Search for the cell housing the specified text and yield its [x, y] center coordinate. 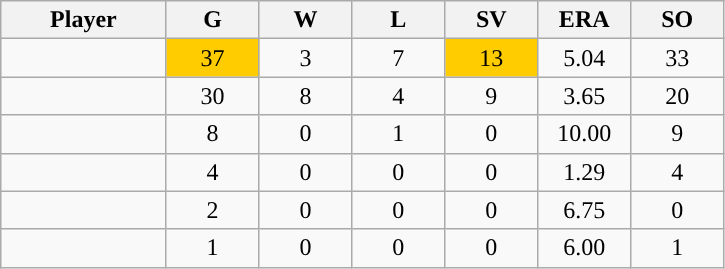
Player [84, 20]
37 [212, 58]
7 [398, 58]
G [212, 20]
33 [678, 58]
20 [678, 96]
13 [492, 58]
3 [306, 58]
SO [678, 20]
W [306, 20]
1.29 [584, 172]
5.04 [584, 58]
SV [492, 20]
30 [212, 96]
6.00 [584, 248]
6.75 [584, 210]
2 [212, 210]
ERA [584, 20]
10.00 [584, 134]
3.65 [584, 96]
L [398, 20]
